Search for the cell housing the specified text and yield its [x, y] center coordinate. 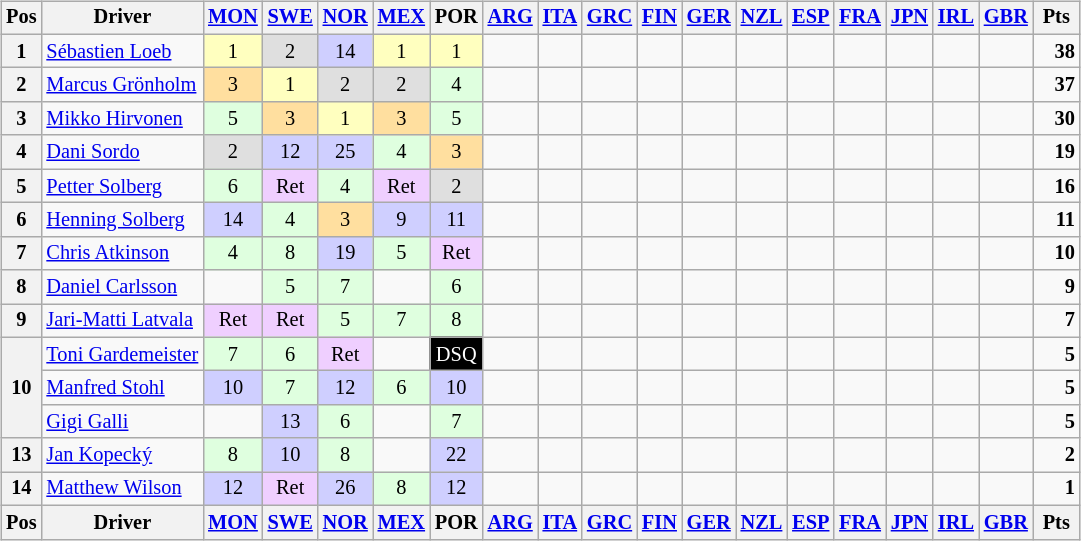
Petter Solberg [122, 186]
Gigi Galli [122, 422]
22 [456, 455]
Jari-Matti Latvala [122, 321]
Sébastien Loeb [122, 51]
38 [1056, 51]
Matthew Wilson [122, 489]
Mikko Hirvonen [122, 119]
26 [346, 489]
Marcus Grönholm [122, 85]
Daniel Carlsson [122, 287]
37 [1056, 85]
25 [346, 152]
Henning Solberg [122, 220]
Jan Kopecký [122, 455]
16 [1056, 186]
Toni Gardemeister [122, 354]
Dani Sordo [122, 152]
Chris Atkinson [122, 253]
30 [1056, 119]
DSQ [456, 354]
Manfred Stohl [122, 388]
